Provide the [X, Y] coordinate of the cell's center where the given text is located.  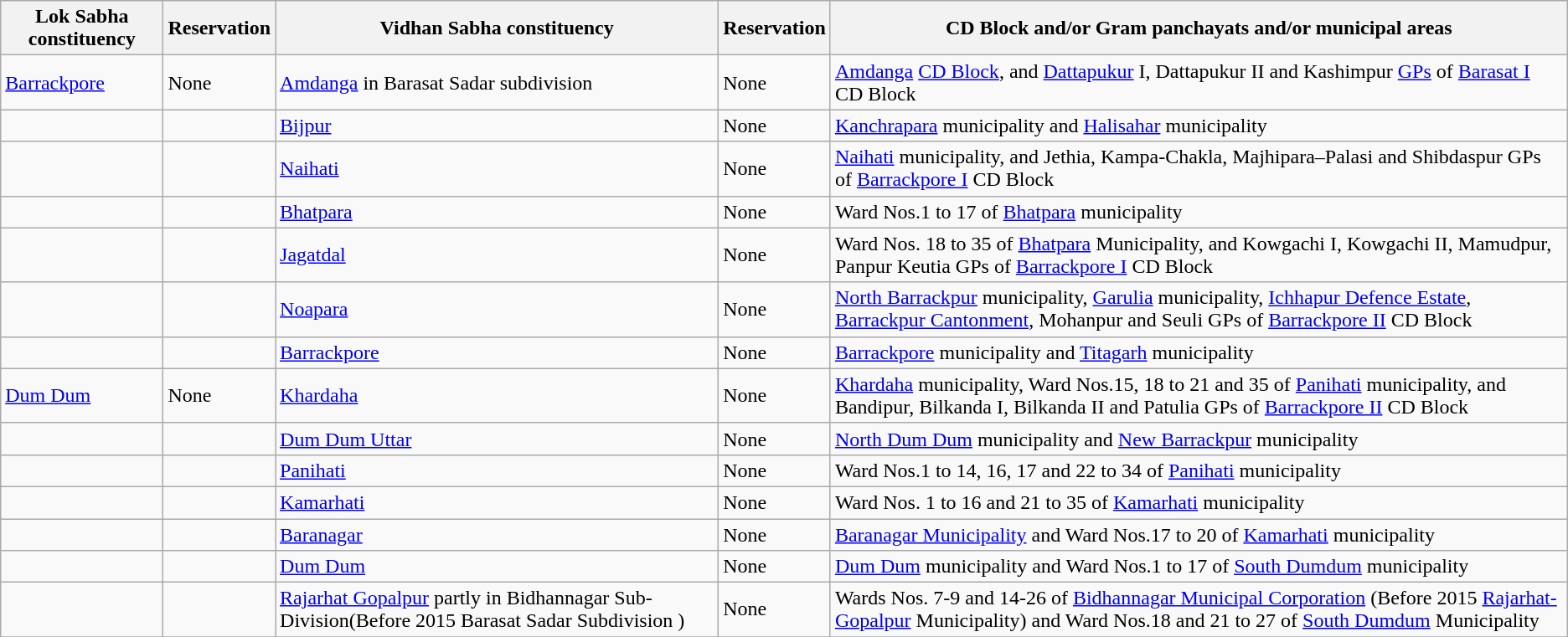
CD Block and/or Gram panchayats and/or municipal areas [1199, 28]
Rajarhat Gopalpur partly in Bidhannagar Sub-Division(Before 2015 Barasat Sadar Subdivision ) [498, 609]
Ward Nos. 18 to 35 of Bhatpara Municipality, and Kowgachi I, Kowgachi II, Mamudpur, Panpur Keutia GPs of Barrackpore I CD Block [1199, 254]
Naihati municipality, and Jethia, Kampa-Chakla, Majhipara–Palasi and Shibdaspur GPs of Barrackpore I CD Block [1199, 169]
Barrackpore municipality and Titagarh municipality [1199, 352]
Jagatdal [498, 254]
Khardaha [498, 395]
Amdanga CD Block, and Dattapukur I, Dattapukur II and Kashimpur GPs of Barasat I CD Block [1199, 82]
Ward Nos.1 to 14, 16, 17 and 22 to 34 of Panihati municipality [1199, 470]
Naihati [498, 169]
Ward Nos. 1 to 16 and 21 to 35 of Kamarhati municipality [1199, 502]
Amdanga in Barasat Sadar subdivision [498, 82]
Vidhan Sabha constituency [498, 28]
Panihati [498, 470]
Dum Dum municipality and Ward Nos.1 to 17 of South Dumdum municipality [1199, 567]
Kamarhati [498, 502]
Baranagar [498, 535]
North Dum Dum municipality and New Barrackpur municipality [1199, 439]
Noapara [498, 310]
Kanchrapara municipality and Halisahar municipality [1199, 126]
Lok Sabha constituency [82, 28]
Bijpur [498, 126]
Baranagar Municipality and Ward Nos.17 to 20 of Kamarhati municipality [1199, 535]
Dum Dum Uttar [498, 439]
Bhatpara [498, 212]
Ward Nos.1 to 17 of Bhatpara municipality [1199, 212]
